Return the [X, Y] coordinate for the center point of the cell that contains the specified text.  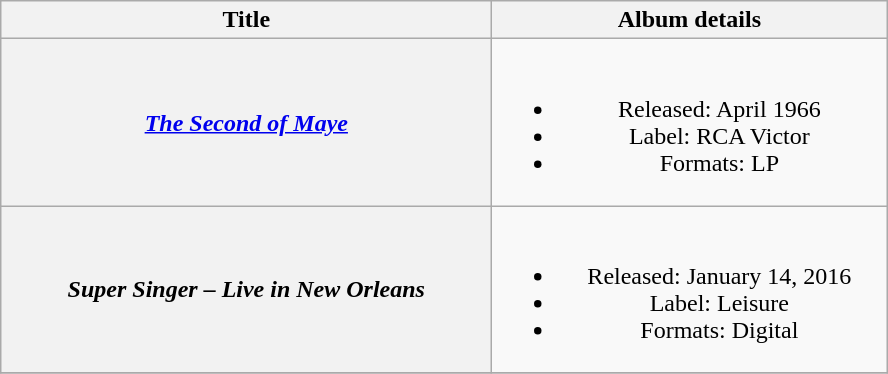
Released: April 1966Label: RCA VictorFormats: LP [690, 122]
The Second of Maye [246, 122]
Album details [690, 20]
Title [246, 20]
Super Singer – Live in New Orleans [246, 290]
Released: January 14, 2016Label: LeisureFormats: Digital [690, 290]
